From the cell containing the given text, extract its center point as (x, y) coordinate. 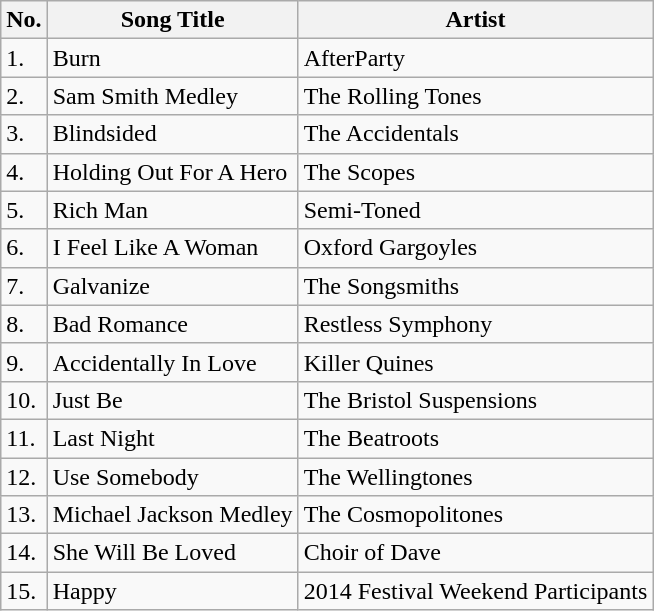
Oxford Gargoyles (476, 248)
10. (24, 400)
11. (24, 438)
5. (24, 210)
8. (24, 324)
Holding Out For A Hero (172, 172)
2. (24, 96)
The Beatroots (476, 438)
No. (24, 20)
6. (24, 248)
Artist (476, 20)
The Wellingtones (476, 477)
Burn (172, 58)
Killer Quines (476, 362)
3. (24, 134)
4. (24, 172)
Semi-Toned (476, 210)
9. (24, 362)
15. (24, 591)
Accidentally In Love (172, 362)
2014 Festival Weekend Participants (476, 591)
The Bristol Suspensions (476, 400)
13. (24, 515)
AfterParty (476, 58)
Use Somebody (172, 477)
Song Title (172, 20)
Blindsided (172, 134)
The Songsmiths (476, 286)
Bad Romance (172, 324)
Last Night (172, 438)
Rich Man (172, 210)
14. (24, 553)
I Feel Like A Woman (172, 248)
The Cosmopolitones (476, 515)
She Will Be Loved (172, 553)
Sam Smith Medley (172, 96)
The Scopes (476, 172)
The Rolling Tones (476, 96)
Choir of Dave (476, 553)
Just Be (172, 400)
Galvanize (172, 286)
12. (24, 477)
7. (24, 286)
The Accidentals (476, 134)
1. (24, 58)
Michael Jackson Medley (172, 515)
Restless Symphony (476, 324)
Happy (172, 591)
